From the cell containing the given text, extract its center point as [x, y] coordinate. 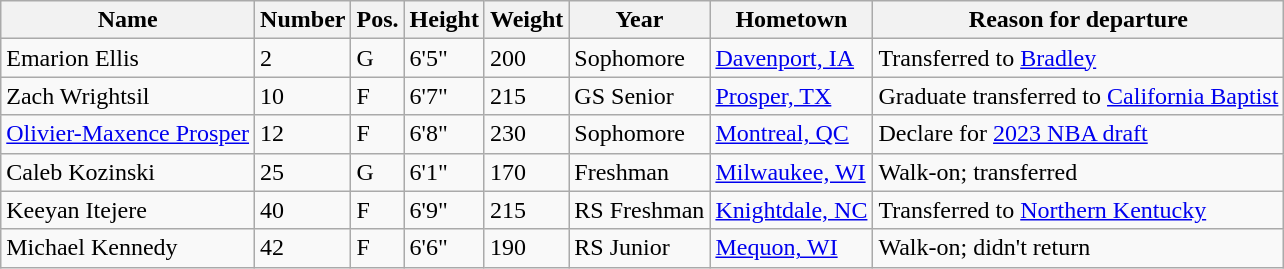
190 [526, 248]
Olivier-Maxence Prosper [128, 134]
Transferred to Northern Kentucky [1078, 210]
RS Junior [640, 248]
10 [303, 96]
Knightdale, NC [792, 210]
Davenport, IA [792, 58]
Montreal, QC [792, 134]
Caleb Kozinski [128, 172]
6'1" [444, 172]
200 [526, 58]
Walk-on; transferred [1078, 172]
Mequon, WI [792, 248]
Transferred to Bradley [1078, 58]
170 [526, 172]
6'8" [444, 134]
6'6" [444, 248]
Zach Wrightsil [128, 96]
Prosper, TX [792, 96]
Height [444, 20]
2 [303, 58]
Milwaukee, WI [792, 172]
Year [640, 20]
Weight [526, 20]
230 [526, 134]
Name [128, 20]
42 [303, 248]
Michael Kennedy [128, 248]
6'9" [444, 210]
Emarion Ellis [128, 58]
Reason for departure [1078, 20]
6'7" [444, 96]
6'5" [444, 58]
Number [303, 20]
RS Freshman [640, 210]
Freshman [640, 172]
40 [303, 210]
Declare for 2023 NBA draft [1078, 134]
Graduate transferred to California Baptist [1078, 96]
12 [303, 134]
25 [303, 172]
GS Senior [640, 96]
Keeyan Itejere [128, 210]
Pos. [378, 20]
Hometown [792, 20]
Walk-on; didn't return [1078, 248]
